Find where the given text appears and provide that cell's center as [X, Y] coordinate. 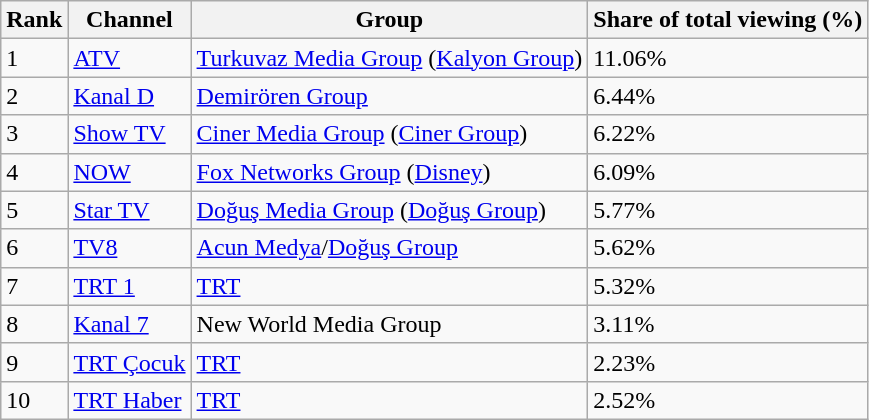
Doğuş Media Group (Doğuş Group) [390, 210]
Acun Medya/Doğuş Group [390, 248]
TRT Çocuk [130, 362]
5.32% [728, 286]
5.62% [728, 248]
ATV [130, 58]
3 [34, 134]
Kanal D [130, 96]
2 [34, 96]
6.22% [728, 134]
Channel [130, 20]
Fox Networks Group (Disney) [390, 172]
Share of total viewing (%) [728, 20]
1 [34, 58]
Turkuvaz Media Group (Kalyon Group) [390, 58]
11.06% [728, 58]
NOW [130, 172]
4 [34, 172]
Demirören Group [390, 96]
Star TV [130, 210]
Rank [34, 20]
Show TV [130, 134]
3.11% [728, 324]
6.44% [728, 96]
TRT Haber [130, 400]
TRT 1 [130, 286]
6.09% [728, 172]
6 [34, 248]
5.77% [728, 210]
9 [34, 362]
Ciner Media Group (Ciner Group) [390, 134]
2.23% [728, 362]
8 [34, 324]
New World Media Group [390, 324]
2.52% [728, 400]
10 [34, 400]
Group [390, 20]
5 [34, 210]
TV8 [130, 248]
7 [34, 286]
Kanal 7 [130, 324]
